Identify which cell holds the provided text, then report its (X, Y) central coordinate. 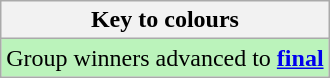
Key to colours (165, 20)
Group winners advanced to final (165, 58)
